Locate the cell with the specified text and output its (X, Y) center coordinate. 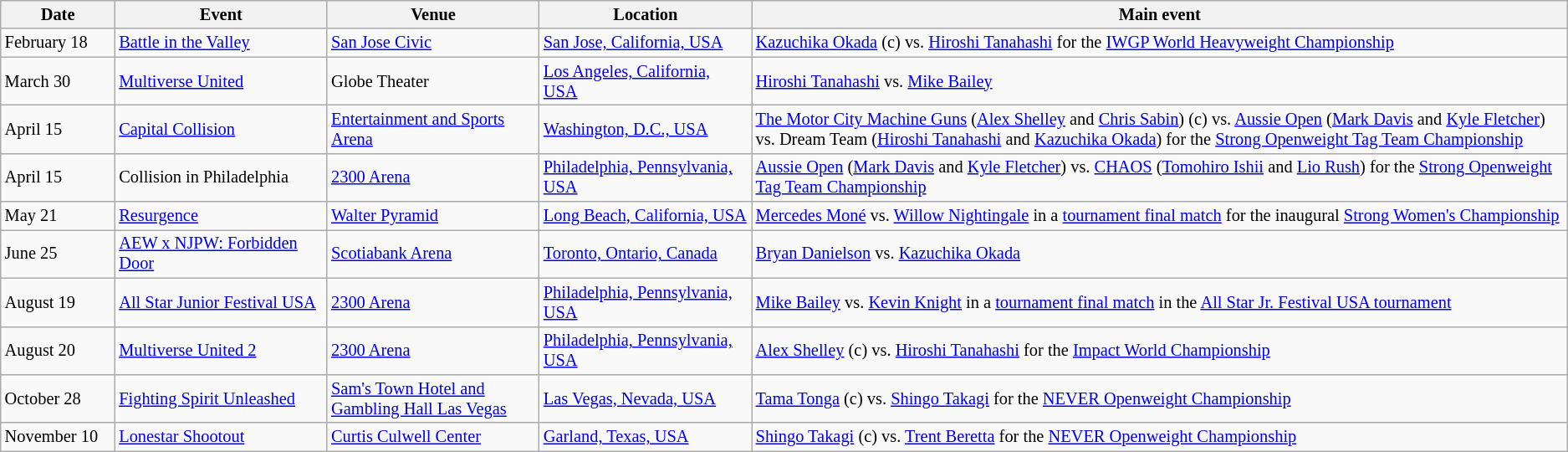
October 28 (59, 398)
Multiverse United (221, 81)
Washington, D.C., USA (646, 129)
Hiroshi Tanahashi vs. Mike Bailey (1160, 81)
Event (221, 14)
March 30 (59, 81)
Lonestar Shootout (221, 437)
May 21 (59, 216)
Kazuchika Okada (c) vs. Hiroshi Tanahashi for the IWGP World Heavyweight Championship (1160, 43)
Tama Tonga (c) vs. Shingo Takagi for the NEVER Openweight Championship (1160, 398)
Entertainment and Sports Arena (433, 129)
Mercedes Moné vs. Willow Nightingale in a tournament final match for the inaugural Strong Women's Championship (1160, 216)
Shingo Takagi (c) vs. Trent Beretta for the NEVER Openweight Championship (1160, 437)
Aussie Open (Mark Davis and Kyle Fletcher) vs. CHAOS (Tomohiro Ishii and Lio Rush) for the Strong Openweight Tag Team Championship (1160, 177)
Las Vegas, Nevada, USA (646, 398)
Fighting Spirit Unleashed (221, 398)
Sam's Town Hotel and Gambling Hall Las Vegas (433, 398)
Bryan Danielson vs. Kazuchika Okada (1160, 254)
Resurgence (221, 216)
AEW x NJPW: Forbidden Door (221, 254)
San Jose, California, USA (646, 43)
Main event (1160, 14)
Collision in Philadelphia (221, 177)
Venue (433, 14)
November 10 (59, 437)
August 19 (59, 302)
Toronto, Ontario, Canada (646, 254)
All Star Junior Festival USA (221, 302)
Alex Shelley (c) vs. Hiroshi Tanahashi for the Impact World Championship (1160, 351)
San Jose Civic (433, 43)
Battle in the Valley (221, 43)
Walter Pyramid (433, 216)
Date (59, 14)
August 20 (59, 351)
February 18 (59, 43)
Multiverse United 2 (221, 351)
Location (646, 14)
Scotiabank Arena (433, 254)
Los Angeles, California, USA (646, 81)
Globe Theater (433, 81)
Curtis Culwell Center (433, 437)
June 25 (59, 254)
Garland, Texas, USA (646, 437)
Capital Collision (221, 129)
Long Beach, California, USA (646, 216)
Mike Bailey vs. Kevin Knight in a tournament final match in the All Star Jr. Festival USA tournament (1160, 302)
